Determine the [X, Y] coordinate at the center of the cell enclosing the given text.  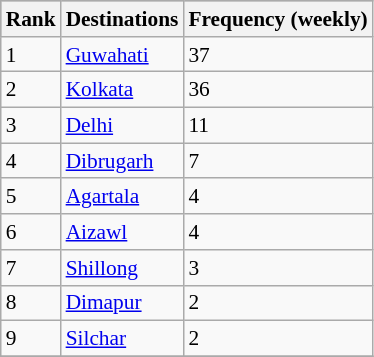
Agartala [122, 197]
Dimapur [122, 303]
Delhi [122, 126]
Destinations [122, 19]
Rank [31, 19]
Aizawl [122, 232]
Shillong [122, 268]
Kolkata [122, 90]
9 [31, 339]
1 [31, 55]
Guwahati [122, 55]
Frequency (weekly) [278, 19]
6 [31, 232]
Silchar [122, 339]
11 [278, 126]
36 [278, 90]
5 [31, 197]
37 [278, 55]
8 [31, 303]
Dibrugarh [122, 161]
